Return the [X, Y] coordinate for the center point of the cell that contains the specified text.  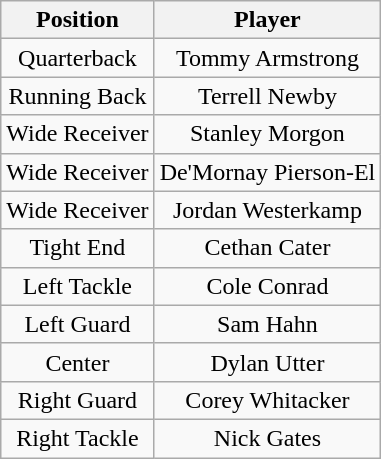
Cole Conrad [268, 286]
Left Guard [78, 324]
Right Tackle [78, 438]
Cethan Cater [268, 248]
Terrell Newby [268, 96]
Player [268, 20]
Quarterback [78, 58]
Nick Gates [268, 438]
Running Back [78, 96]
Right Guard [78, 400]
De'Mornay Pierson-El [268, 172]
Stanley Morgon [268, 134]
Jordan Westerkamp [268, 210]
Position [78, 20]
Left Tackle [78, 286]
Dylan Utter [268, 362]
Corey Whitacker [268, 400]
Tommy Armstrong [268, 58]
Tight End [78, 248]
Center [78, 362]
Sam Hahn [268, 324]
